Search for the cell housing the specified text and yield its [x, y] center coordinate. 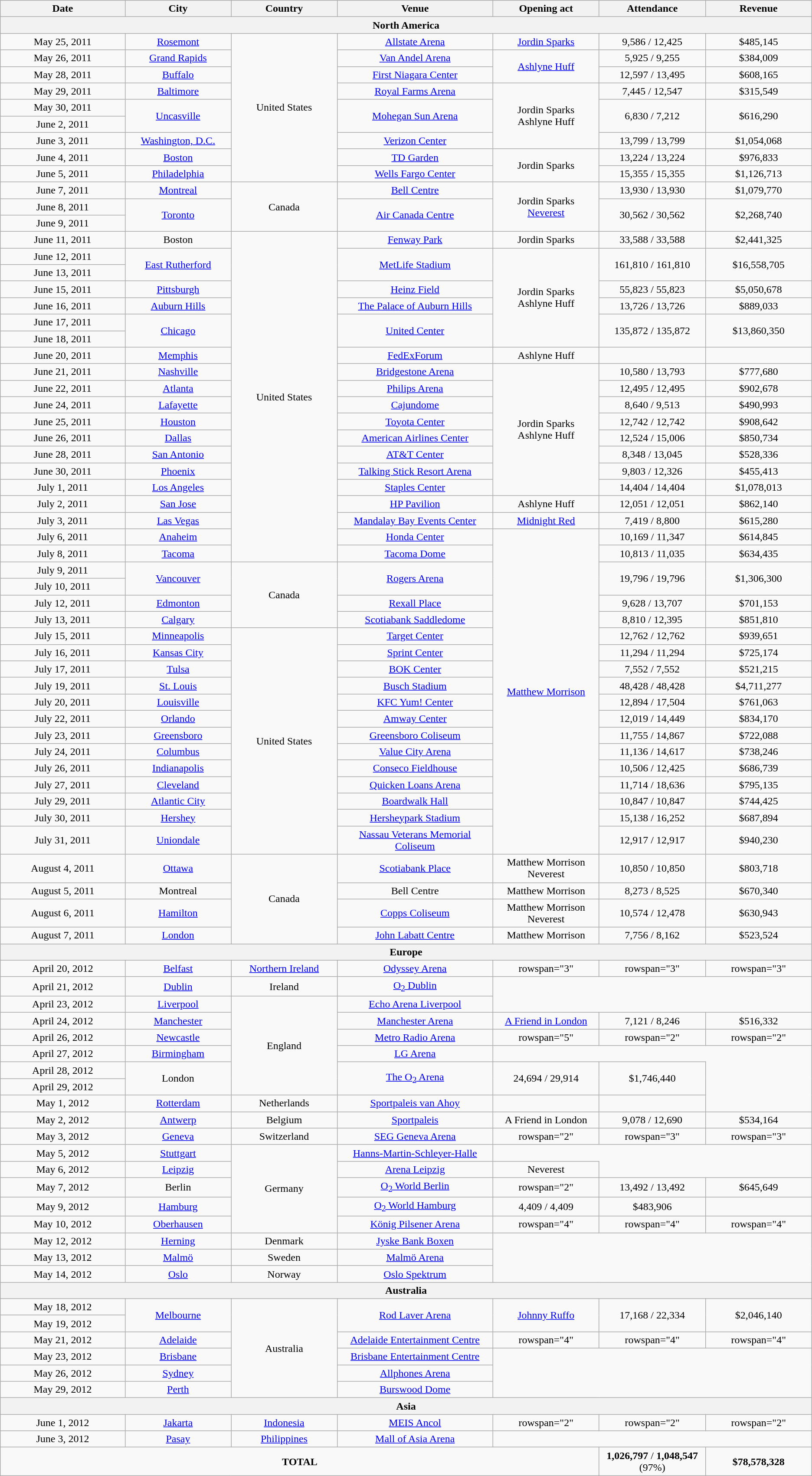
Vancouver [178, 578]
Manchester [178, 1021]
Dublin [178, 986]
Oslo Spektrum [415, 1274]
April 24, 2012 [62, 1021]
Echo Arena Liverpool [415, 1004]
May 13, 2012 [62, 1257]
July 22, 2011 [62, 718]
June 16, 2011 [62, 306]
June 15, 2011 [62, 289]
Philippines [284, 1439]
May 5, 2012 [62, 1153]
July 27, 2011 [62, 785]
Oslo [178, 1274]
MEIS Ancol [415, 1423]
Buffalo [178, 75]
10,169 / 11,347 [652, 537]
United Center [415, 331]
10,813 / 11,035 [652, 554]
$795,135 [758, 785]
$1,079,770 [758, 190]
$634,435 [758, 554]
Sportpaleis [415, 1120]
O2 Dublin [415, 986]
9,628 / 13,707 [652, 603]
$78,578,328 [758, 1461]
Target Center [415, 636]
Indianapolis [178, 768]
July 13, 2011 [62, 620]
Adelaide [178, 1340]
TD Garden [415, 157]
$645,649 [758, 1187]
July 26, 2011 [62, 768]
7,552 / 7,552 [652, 669]
May 7, 2012 [62, 1187]
rowspan="5" [546, 1037]
Grand Rapids [178, 58]
July 10, 2011 [62, 587]
Northern Ireland [284, 968]
Value City Arena [415, 752]
Allstate Arena [415, 42]
15,138 / 16,252 [652, 818]
$761,063 [758, 702]
June 28, 2011 [62, 454]
$834,170 [758, 718]
9,078 / 12,690 [652, 1120]
April 28, 2012 [62, 1070]
July 8, 2011 [62, 554]
May 26, 2011 [62, 58]
Scotiabank Place [415, 869]
8,273 / 8,525 [652, 891]
$939,651 [758, 636]
12,597 / 13,495 [652, 75]
July 31, 2011 [62, 840]
Perth [178, 1390]
$384,009 [758, 58]
Hershey [178, 818]
Tulsa [178, 669]
17,168 / 22,334 [652, 1315]
Attendance [652, 9]
12,524 / 15,006 [652, 438]
May 1, 2012 [62, 1103]
June 18, 2011 [62, 339]
May 9, 2012 [62, 1207]
John Labatt Centre [415, 935]
July 2, 2011 [62, 504]
15,355 / 15,355 [652, 174]
Memphis [178, 355]
Royal Farms Arena [415, 91]
Arena Leipzig [415, 1169]
$1,126,713 [758, 174]
Opening act [546, 9]
12,495 / 12,495 [652, 388]
Greensboro [178, 735]
Phoenix [178, 471]
Malmö Arena [415, 1257]
7,121 / 8,246 [652, 1021]
Chicago [178, 331]
$528,336 [758, 454]
Rosemont [178, 42]
Sportpaleis van Ahoy [415, 1103]
June 13, 2011 [62, 273]
$616,290 [758, 116]
$862,140 [758, 504]
June 3, 2011 [62, 141]
July 24, 2011 [62, 752]
Cajundome [415, 405]
August 6, 2011 [62, 913]
Pittsburgh [178, 289]
June 5, 2011 [62, 174]
11,294 / 11,294 [652, 653]
Louisville [178, 702]
Allphones Arena [415, 1373]
KFC Yum! Center [415, 702]
Lafayette [178, 405]
BOK Center [415, 669]
12,742 / 12,742 [652, 421]
AT&T Center [415, 454]
MetLife Stadium [415, 265]
Sydney [178, 1373]
Boardwalk Hall [415, 801]
Brisbane Entertainment Centre [415, 1357]
June 2, 2011 [62, 124]
Tacoma Dome [415, 554]
7,756 / 8,162 [652, 935]
American Airlines Center [415, 438]
19,796 / 19,796 [652, 578]
13,726 / 13,726 [652, 306]
Adelaide Entertainment Centre [415, 1340]
12,762 / 12,762 [652, 636]
Hersheypark Stadium [415, 818]
10,574 / 12,478 [652, 913]
$521,215 [758, 669]
July 9, 2011 [62, 570]
Conseco Fieldhouse [415, 768]
$701,153 [758, 603]
14,404 / 14,404 [652, 488]
$803,718 [758, 869]
April 26, 2012 [62, 1037]
July 12, 2011 [62, 603]
Edmonton [178, 603]
May 10, 2012 [62, 1224]
Verizon Center [415, 141]
Air Canada Centre [415, 215]
July 23, 2011 [62, 735]
July 19, 2011 [62, 686]
7,445 / 12,547 [652, 91]
Sprint Center [415, 653]
12,051 / 12,051 [652, 504]
June 20, 2011 [62, 355]
May 23, 2012 [62, 1357]
11,714 / 18,636 [652, 785]
Baltimore [178, 91]
Brisbane [178, 1357]
Revenue [758, 9]
May 26, 2012 [62, 1373]
König Pilsener Arena [415, 1224]
June 30, 2011 [62, 471]
Jyske Bank Boxen [415, 1241]
Minneapolis [178, 636]
May 19, 2012 [62, 1323]
$1,078,013 [758, 488]
Toronto [178, 215]
12,917 / 12,917 [652, 840]
Europe [406, 952]
$908,642 [758, 421]
June 7, 2011 [62, 190]
Mohegan Sun Arena [415, 116]
Rogers Arena [415, 578]
Sweden [284, 1257]
8,348 / 13,045 [652, 454]
Toyota Center [415, 421]
12,894 / 17,504 [652, 702]
May 2, 2012 [62, 1120]
July 17, 2011 [62, 669]
Ireland [284, 986]
June 26, 2011 [62, 438]
June 4, 2011 [62, 157]
$13,860,350 [758, 331]
July 1, 2011 [62, 488]
Auburn Hills [178, 306]
$490,993 [758, 405]
24,694 / 29,914 [546, 1079]
The Palace of Auburn Hills [415, 306]
Herning [178, 1241]
Cleveland [178, 785]
O2 World Berlin [415, 1187]
Heinz Field [415, 289]
Van Andel Arena [415, 58]
Nashville [178, 372]
July 6, 2011 [62, 537]
Nassau Veterans Memorial Coliseum [415, 840]
Uncasville [178, 116]
Oberhausen [178, 1224]
July 3, 2011 [62, 521]
Philadelphia [178, 174]
Germany [284, 1189]
Pasay [178, 1439]
April 27, 2012 [62, 1054]
48,428 / 48,428 [652, 686]
May 3, 2012 [62, 1136]
$516,332 [758, 1021]
11,755 / 14,867 [652, 735]
May 21, 2012 [62, 1340]
Honda Center [415, 537]
Hanns-Martin-Schleyer-Halle [415, 1153]
June 24, 2011 [62, 405]
Bridgestone Arena [415, 372]
Busch Stadium [415, 686]
$851,810 [758, 620]
$615,280 [758, 521]
Scotiabank Saddledome [415, 620]
10,847 / 10,847 [652, 801]
June 25, 2011 [62, 421]
Neverest [546, 1169]
135,872 / 135,872 [652, 331]
Mandalay Bay Events Center [415, 521]
Liverpool [178, 1004]
Las Vegas [178, 521]
HP Pavilion [415, 504]
TOTAL [300, 1461]
$976,833 [758, 157]
Houston [178, 421]
Hamilton [178, 913]
July 29, 2011 [62, 801]
Indonesia [284, 1423]
5,925 / 9,255 [652, 58]
$725,174 [758, 653]
August 7, 2011 [62, 935]
June 21, 2011 [62, 372]
Amway Center [415, 718]
10,506 / 12,425 [652, 768]
June 8, 2011 [62, 207]
9,803 / 12,326 [652, 471]
4,409 / 4,409 [546, 1207]
Copps Coliseum [415, 913]
13,224 / 13,224 [652, 157]
June 17, 2011 [62, 322]
$2,441,325 [758, 240]
Atlantic City [178, 801]
April 21, 2012 [62, 986]
July 20, 2011 [62, 702]
June 9, 2011 [62, 223]
$744,425 [758, 801]
FedExForum [415, 355]
Orlando [178, 718]
10,850 / 10,850 [652, 869]
$614,845 [758, 537]
Columbus [178, 752]
$902,678 [758, 388]
First Niagara Center [415, 75]
$889,033 [758, 306]
$534,164 [758, 1120]
$670,340 [758, 891]
Metro Radio Arena [415, 1037]
May 6, 2012 [62, 1169]
Johnny Ruffo [546, 1315]
$1,746,440 [652, 1079]
Dallas [178, 438]
Greensboro Coliseum [415, 735]
$455,413 [758, 471]
Quicken Loans Arena [415, 785]
11,136 / 14,617 [652, 752]
Netherlands [284, 1103]
Switzerland [284, 1136]
Talking Stick Resort Arena [415, 471]
13,799 / 13,799 [652, 141]
1,026,797 / 1,048,547 (97%) [652, 1461]
$5,050,678 [758, 289]
161,810 / 161,810 [652, 265]
April 23, 2012 [62, 1004]
Fenway Park [415, 240]
$523,524 [758, 935]
Los Angeles [178, 488]
May 29, 2011 [62, 91]
Rod Laver Arena [415, 1315]
Ottawa [178, 869]
Odyssey Arena [415, 968]
Melbourne [178, 1315]
England [284, 1046]
55,823 / 55,823 [652, 289]
Philips Arena [415, 388]
St. Louis [178, 686]
June 1, 2012 [62, 1423]
O2 World Hamburg [415, 1207]
$315,549 [758, 91]
Geneva [178, 1136]
City [178, 9]
Country [284, 9]
North America [406, 25]
Anaheim [178, 537]
Antwerp [178, 1120]
May 29, 2012 [62, 1390]
June 22, 2011 [62, 388]
13,492 / 13,492 [652, 1187]
June 3, 2012 [62, 1439]
$608,165 [758, 75]
Denmark [284, 1241]
$4,711,277 [758, 686]
May 30, 2011 [62, 108]
July 16, 2011 [62, 653]
Jakarta [178, 1423]
East Rutherford [178, 265]
Wells Fargo Center [415, 174]
33,588 / 33,588 [652, 240]
San Jose [178, 504]
Burswood Dome [415, 1390]
Newcastle [178, 1037]
Asia [406, 1406]
$1,054,068 [758, 141]
April 20, 2012 [62, 968]
$485,145 [758, 42]
May 25, 2011 [62, 42]
LG Arena [415, 1054]
Stuttgart [178, 1153]
June 12, 2011 [62, 256]
Kansas City [178, 653]
June 11, 2011 [62, 240]
Staples Center [415, 488]
Belfast [178, 968]
$2,268,740 [758, 215]
9,586 / 12,425 [652, 42]
July 15, 2011 [62, 636]
Malmö [178, 1257]
8,640 / 9,513 [652, 405]
Hamburg [178, 1207]
April 29, 2012 [62, 1087]
7,419 / 8,800 [652, 521]
$686,739 [758, 768]
August 5, 2011 [62, 891]
Venue [415, 9]
$738,246 [758, 752]
May 12, 2012 [62, 1241]
$722,088 [758, 735]
6,830 / 7,212 [652, 116]
August 4, 2011 [62, 869]
$940,230 [758, 840]
Tacoma [178, 554]
Birmingham [178, 1054]
Manchester Arena [415, 1021]
SEG Geneva Arena [415, 1136]
Washington, D.C. [178, 141]
Date [62, 9]
Rexall Place [415, 603]
July 30, 2011 [62, 818]
12,019 / 14,449 [652, 718]
$16,558,705 [758, 265]
Belgium [284, 1120]
30,562 / 30,562 [652, 215]
13,930 / 13,930 [652, 190]
Berlin [178, 1187]
Mall of Asia Arena [415, 1439]
The O2 Arena [415, 1079]
Calgary [178, 620]
$483,906 [652, 1207]
$777,680 [758, 372]
$630,943 [758, 913]
$2,046,140 [758, 1315]
San Antonio [178, 454]
Midnight Red [546, 521]
May 14, 2012 [62, 1274]
Leipzig [178, 1169]
$687,894 [758, 818]
Uniondale [178, 840]
Rotterdam [178, 1103]
10,580 / 13,793 [652, 372]
Norway [284, 1274]
8,810 / 12,395 [652, 620]
$1,306,300 [758, 578]
Jordin SparksNeverest [546, 207]
May 18, 2012 [62, 1307]
$850,734 [758, 438]
May 28, 2011 [62, 75]
Atlanta [178, 388]
